Extract the [X, Y] coordinate from the center of the cell holding the provided text.  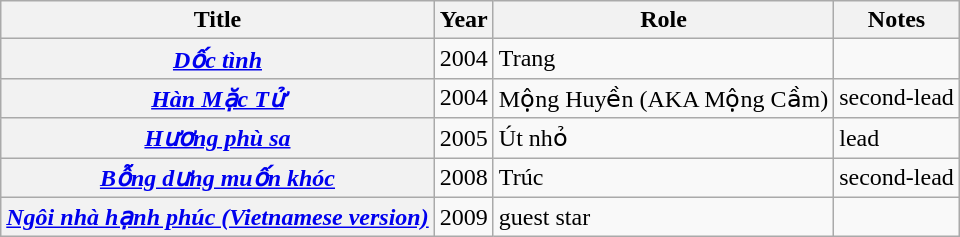
2005 [464, 138]
Title [218, 20]
Ngôi nhà hạnh phúc (Vietnamese version) [218, 217]
Hàn Mặc Tử [218, 98]
Út nhỏ [663, 138]
guest star [663, 217]
Role [663, 20]
Trúc [663, 178]
Year [464, 20]
Bỗng dưng muốn khóc [218, 178]
Hương phù sa [218, 138]
Notes [897, 20]
Trang [663, 59]
Dốc tình [218, 59]
Mộng Huyền (AKA Mộng Cầm) [663, 98]
2009 [464, 217]
2008 [464, 178]
lead [897, 138]
